Pinpoint the cell where the given text exists, returning its (X, Y) midpoint coordinate. 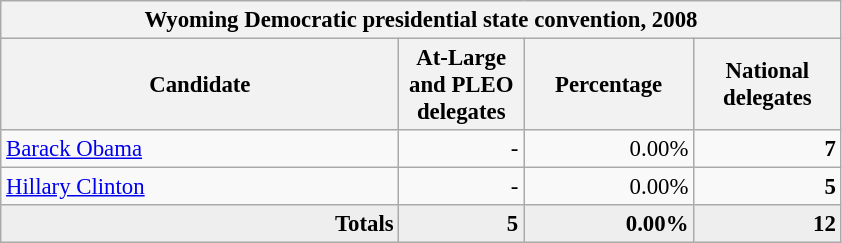
Hillary Clinton (200, 187)
Wyoming Democratic presidential state convention, 2008 (421, 20)
Barack Obama (200, 149)
Totals (200, 224)
12 (768, 224)
Percentage (609, 85)
Candidate (200, 85)
At-Large and PLEO delegates (462, 85)
7 (768, 149)
National delegates (768, 85)
